Return (x, y) of the center of cell containing provided text 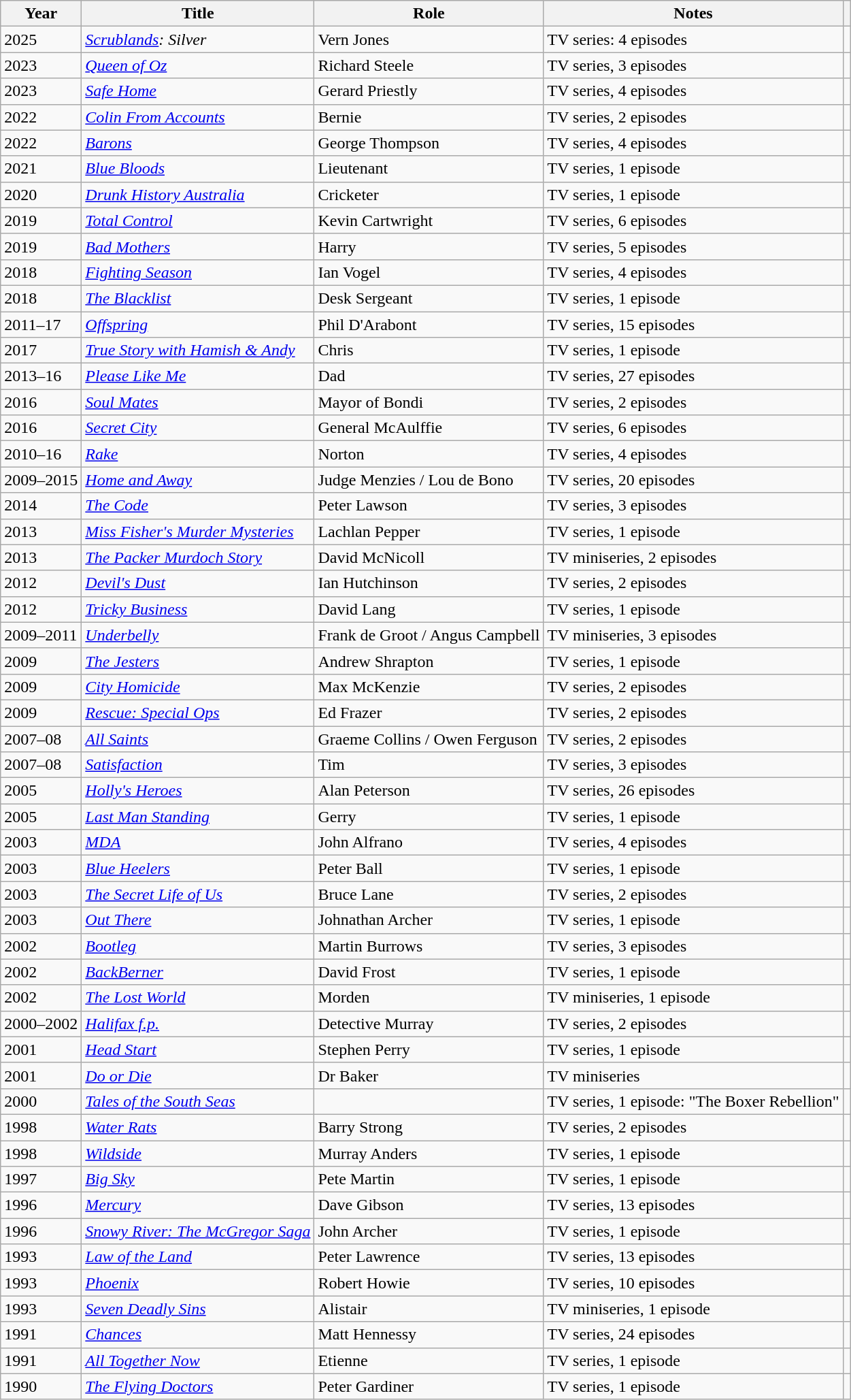
2013–16 (41, 376)
Safe Home (198, 91)
Judge Menzies / Lou de Bono (429, 480)
Kevin Cartwright (429, 221)
Peter Ball (429, 868)
Year (41, 14)
TV series, 24 episodes (693, 1335)
City Homicide (198, 687)
Fighting Season (198, 272)
2025 (41, 39)
The Code (198, 506)
Mercury (198, 1205)
Seven Deadly Sins (198, 1309)
Dad (429, 376)
Chances (198, 1335)
Peter Gardiner (429, 1386)
Secret City (198, 428)
The Secret Life of Us (198, 894)
Tricky Business (198, 609)
All Together Now (198, 1361)
Out There (198, 920)
John Alfrano (429, 843)
Ian Hutchinson (429, 583)
Alistair (429, 1309)
Role (429, 14)
Peter Lawson (429, 506)
Martin Burrows (429, 946)
Bad Mothers (198, 246)
Blue Bloods (198, 169)
Water Rats (198, 1127)
Ed Frazer (429, 713)
David McNicoll (429, 557)
1990 (41, 1386)
2009–2011 (41, 635)
TV miniseries, 2 episodes (693, 557)
2011–17 (41, 325)
Graeme Collins / Owen Ferguson (429, 738)
TV miniseries, 3 episodes (693, 635)
Rake (198, 454)
Offspring (198, 325)
Devil's Dust (198, 583)
Snowy River: The McGregor Saga (198, 1231)
2009–2015 (41, 480)
The Flying Doctors (198, 1386)
Gerry (429, 817)
TV series, 1 episode: "The Boxer Rebellion" (693, 1101)
Ian Vogel (429, 272)
Matt Hennessy (429, 1335)
TV series, 10 episodes (693, 1283)
Soul Mates (198, 402)
Mayor of Bondi (429, 402)
General McAulffie (429, 428)
Wildside (198, 1154)
Etienne (429, 1361)
David Lang (429, 609)
Lachlan Pepper (429, 532)
Drunk History Australia (198, 195)
Please Like Me (198, 376)
Lieutenant (429, 169)
Murray Anders (429, 1154)
Law of the Land (198, 1257)
Rescue: Special Ops (198, 713)
2000 (41, 1101)
Andrew Shrapton (429, 661)
Tim (429, 765)
2014 (41, 506)
Stephen Perry (429, 1049)
Frank de Groot / Angus Campbell (429, 635)
Peter Lawrence (429, 1257)
David Frost (429, 972)
Satisfaction (198, 765)
Dave Gibson (429, 1205)
George Thompson (429, 143)
Barons (198, 143)
The Lost World (198, 998)
TV series, 5 episodes (693, 246)
2021 (41, 169)
The Jesters (198, 661)
2017 (41, 351)
Norton (429, 454)
Queen of Oz (198, 65)
Tales of the South Seas (198, 1101)
Bootleg (198, 946)
Harry (429, 246)
Richard Steele (429, 65)
2000–2002 (41, 1024)
TV series, 27 episodes (693, 376)
Dr Baker (429, 1075)
2020 (41, 195)
Phil D'Arabont (429, 325)
Total Control (198, 221)
True Story with Hamish & Andy (198, 351)
MDA (198, 843)
Title (198, 14)
Holly's Heroes (198, 791)
Do or Die (198, 1075)
Last Man Standing (198, 817)
Morden (429, 998)
Head Start (198, 1049)
Colin From Accounts (198, 117)
Halifax f.p. (198, 1024)
Cricketer (429, 195)
Pete Martin (429, 1179)
TV series, 15 episodes (693, 325)
Detective Murray (429, 1024)
Desk Sergeant (429, 298)
Robert Howie (429, 1283)
TV series, 26 episodes (693, 791)
Scrublands: Silver (198, 39)
John Archer (429, 1231)
The Packer Murdoch Story (198, 557)
1997 (41, 1179)
Big Sky (198, 1179)
The Blacklist (198, 298)
Bernie (429, 117)
2010–16 (41, 454)
Barry Strong (429, 1127)
Underbelly (198, 635)
Vern Jones (429, 39)
Bruce Lane (429, 894)
TV series, 20 episodes (693, 480)
Gerard Priestly (429, 91)
Max McKenzie (429, 687)
All Saints (198, 738)
Home and Away (198, 480)
TV miniseries (693, 1075)
Johnathan Archer (429, 920)
Notes (693, 14)
Miss Fisher's Murder Mysteries (198, 532)
BackBerner (198, 972)
Chris (429, 351)
Alan Peterson (429, 791)
Blue Heelers (198, 868)
TV series: 4 episodes (693, 39)
Phoenix (198, 1283)
